Locate the cell with the specified text and output its [X, Y] center coordinate. 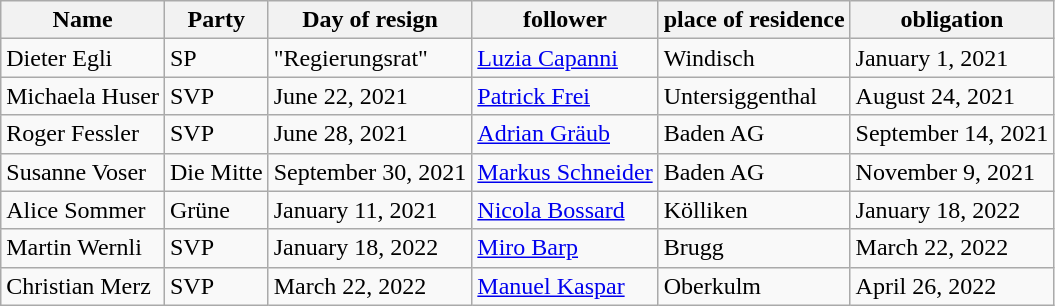
Windisch [754, 58]
Day of resign [370, 20]
Alice Sommer [83, 210]
Untersiggenthal [754, 96]
Party [216, 20]
September 30, 2021 [370, 172]
Christian Merz [83, 286]
Die Mitte [216, 172]
Luzia Capanni [565, 58]
June 28, 2021 [370, 134]
Manuel Kaspar [565, 286]
Nicola Bossard [565, 210]
follower [565, 20]
Name [83, 20]
August 24, 2021 [952, 96]
Oberkulm [754, 286]
January 1, 2021 [952, 58]
Michaela Huser [83, 96]
Adrian Gräub [565, 134]
place of residence [754, 20]
Miro Barp [565, 248]
Markus Schneider [565, 172]
Martin Wernli [83, 248]
Roger Fessler [83, 134]
Brugg [754, 248]
Dieter Egli [83, 58]
Patrick Frei [565, 96]
April 26, 2022 [952, 286]
June 22, 2021 [370, 96]
January 11, 2021 [370, 210]
Grüne [216, 210]
"Regierungsrat" [370, 58]
Kölliken [754, 210]
SP [216, 58]
obligation [952, 20]
September 14, 2021 [952, 134]
November 9, 2021 [952, 172]
Susanne Voser [83, 172]
